Provide the [x, y] coordinate of the cell's center where the given text is located.  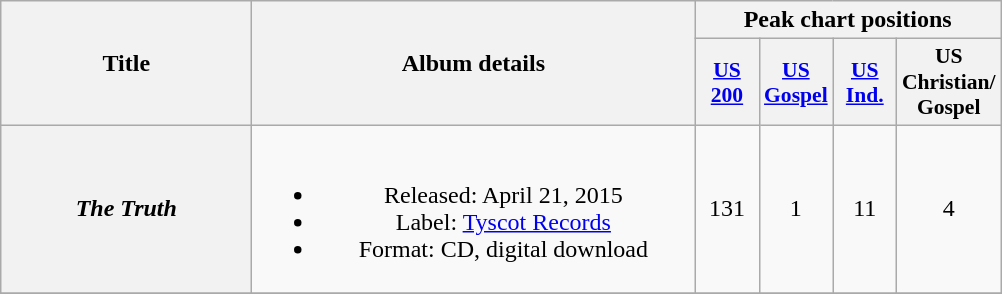
Album details [474, 64]
US Ind. [865, 82]
The Truth [126, 208]
US 200 [727, 82]
Title [126, 64]
1 [796, 208]
4 [949, 208]
Released: April 21, 2015Label: Tyscot RecordsFormat: CD, digital download [474, 208]
131 [727, 208]
US Christian/ Gospel [949, 82]
Peak chart positions [848, 20]
11 [865, 208]
US Gospel [796, 82]
